Find where the given text appears and provide that cell's center as (x, y) coordinate. 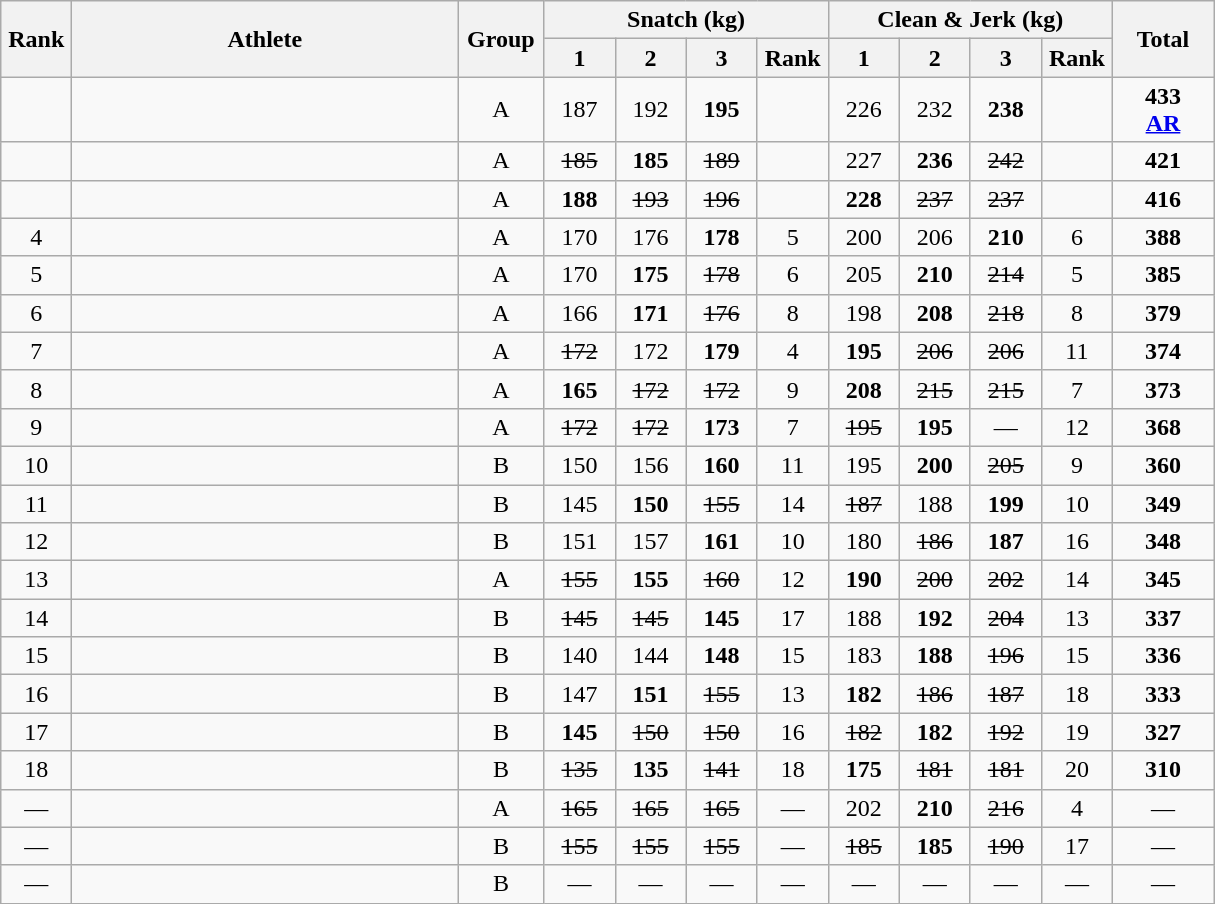
374 (1162, 351)
336 (1162, 656)
345 (1162, 580)
216 (1006, 808)
242 (1006, 161)
Snatch (kg) (686, 20)
Athlete (265, 39)
183 (864, 656)
349 (1162, 503)
232 (934, 110)
166 (580, 313)
379 (1162, 313)
161 (722, 542)
228 (864, 199)
421 (1162, 161)
173 (722, 427)
327 (1162, 732)
348 (1162, 542)
156 (650, 465)
236 (934, 161)
204 (1006, 618)
144 (650, 656)
19 (1076, 732)
333 (1162, 694)
179 (722, 351)
433AR (1162, 110)
238 (1006, 110)
148 (722, 656)
193 (650, 199)
226 (864, 110)
198 (864, 313)
368 (1162, 427)
416 (1162, 199)
385 (1162, 275)
214 (1006, 275)
310 (1162, 770)
227 (864, 161)
Clean & Jerk (kg) (970, 20)
141 (722, 770)
Group (501, 39)
157 (650, 542)
20 (1076, 770)
218 (1006, 313)
180 (864, 542)
388 (1162, 237)
147 (580, 694)
360 (1162, 465)
337 (1162, 618)
171 (650, 313)
189 (722, 161)
Total (1162, 39)
140 (580, 656)
373 (1162, 389)
199 (1006, 503)
